Find where the given text appears and provide that cell's center as (x, y) coordinate. 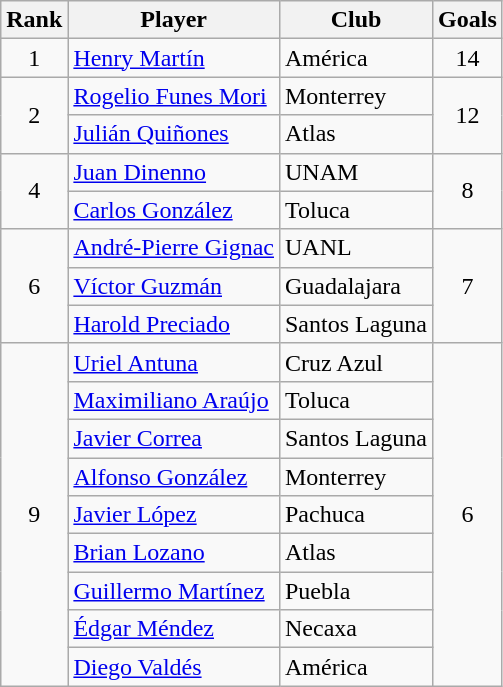
Henry Martín (174, 58)
Maximiliano Araújo (174, 400)
Brian Lozano (174, 553)
Carlos González (174, 210)
Guillermo Martínez (174, 591)
Puebla (356, 591)
Alfonso González (174, 477)
Pachuca (356, 515)
Uriel Antuna (174, 362)
Goals (468, 20)
Javier Correa (174, 438)
UNAM (356, 172)
Javier López (174, 515)
Rogelio Funes Mori (174, 96)
Rank (34, 20)
UANL (356, 248)
9 (34, 514)
2 (34, 115)
Harold Preciado (174, 324)
Víctor Guzmán (174, 286)
1 (34, 58)
4 (34, 191)
Necaxa (356, 629)
8 (468, 191)
14 (468, 58)
André-Pierre Gignac (174, 248)
Cruz Azul (356, 362)
Player (174, 20)
Guadalajara (356, 286)
Julián Quiñones (174, 134)
Club (356, 20)
Juan Dinenno (174, 172)
Édgar Méndez (174, 629)
12 (468, 115)
Diego Valdés (174, 667)
7 (468, 286)
